Capture the cell that displays the provided text and extract its (X, Y) central coordinate. 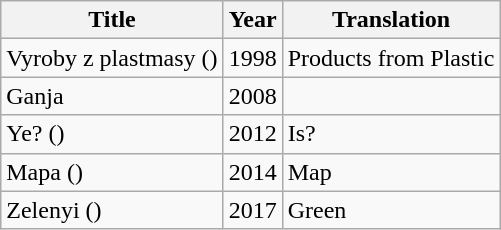
2008 (252, 96)
Ganja (112, 96)
Translation (391, 20)
Is? (391, 134)
Title (112, 20)
Ye? () (112, 134)
Green (391, 210)
Year (252, 20)
Products from Plastic (391, 58)
2017 (252, 210)
Map (391, 172)
Zelenyi () (112, 210)
1998 (252, 58)
2014 (252, 172)
Vyroby z plastmasy () (112, 58)
Mapa () (112, 172)
2012 (252, 134)
